Scan for the cell matching the given text and deliver its [X, Y] coordinate at center. 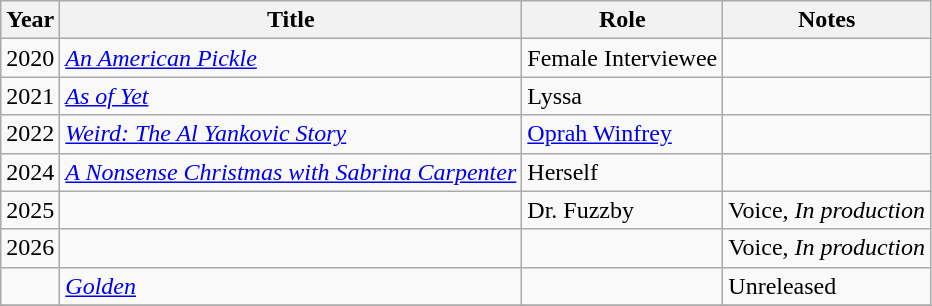
Oprah Winfrey [622, 134]
Title [291, 20]
2021 [30, 96]
2026 [30, 248]
Weird: The Al Yankovic Story [291, 134]
Dr. Fuzzby [622, 210]
Notes [827, 20]
Year [30, 20]
Herself [622, 172]
Unreleased [827, 286]
Lyssa [622, 96]
2020 [30, 58]
Role [622, 20]
Golden [291, 286]
An American Pickle [291, 58]
2024 [30, 172]
Female Interviewee [622, 58]
2025 [30, 210]
A Nonsense Christmas with Sabrina Carpenter [291, 172]
As of Yet [291, 96]
2022 [30, 134]
